Identify which cell holds the provided text, then report its [x, y] central coordinate. 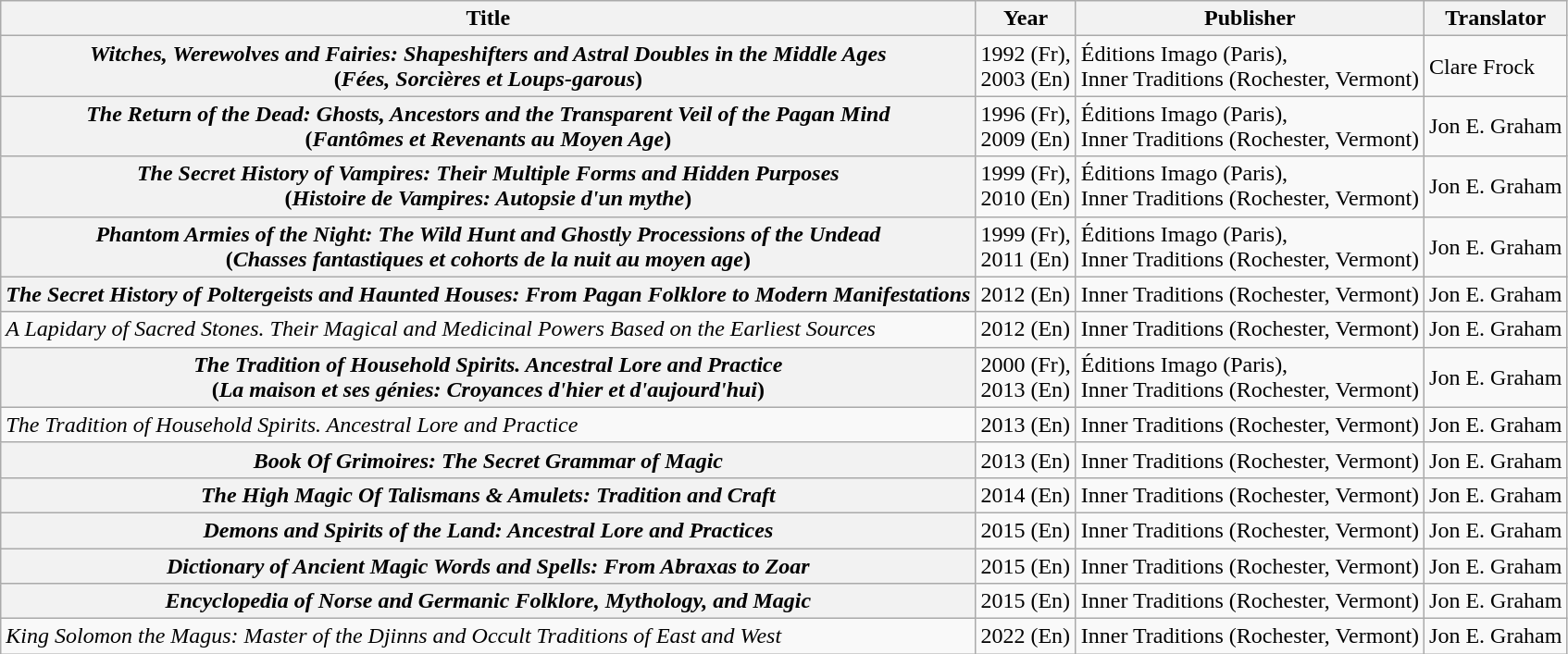
The Tradition of Household Spirits. Ancestral Lore and Practice (La maison et ses génies: Croyances d'hier et d'aujourd'hui) [489, 377]
Clare Frock [1496, 67]
Dictionary of Ancient Magic Words and Spells: From Abraxas to Zoar [489, 565]
2000 (Fr), 2013 (En) [1026, 377]
Year [1026, 19]
The Return of the Dead: Ghosts, Ancestors and the Transparent Veil of the Pagan Mind (Fantômes et Revenants au Moyen Age) [489, 126]
The Secret History of Poltergeists and Haunted Houses: From Pagan Folklore to Modern Manifestations [489, 294]
The Tradition of Household Spirits. Ancestral Lore and Practice [489, 425]
2022 (En) [1026, 636]
Translator [1496, 19]
The Secret History of Vampires: Their Multiple Forms and Hidden Purposes (Histoire de Vampires: Autopsie d'un mythe) [489, 187]
Publisher [1250, 19]
Title [489, 19]
The High Magic Of Talismans & Amulets: Tradition and Craft [489, 495]
Phantom Armies of the Night: The Wild Hunt and Ghostly Processions of the Undead (Chasses fantastiques et cohorts de la nuit au moyen age) [489, 246]
2014 (En) [1026, 495]
Encyclopedia of Norse and Germanic Folklore, Mythology, and Magic [489, 601]
1992 (Fr), 2003 (En) [1026, 67]
1999 (Fr), 2011 (En) [1026, 246]
Book Of Grimoires: The Secret Grammar of Magic [489, 460]
King Solomon the Magus: Master of the Djinns and Occult Traditions of East and West [489, 636]
Demons and Spirits of the Land: Ancestral Lore and Practices [489, 530]
1996 (Fr), 2009 (En) [1026, 126]
Witches, Werewolves and Fairies: Shapeshifters and Astral Doubles in the Middle Ages (Fées, Sorcières et Loups-garous) [489, 67]
1999 (Fr), 2010 (En) [1026, 187]
A Lapidary of Sacred Stones. Their Magical and Medicinal Powers Based on the Earliest Sources [489, 329]
